Return the (X, Y) coordinate for the center point of the cell that contains the specified text.  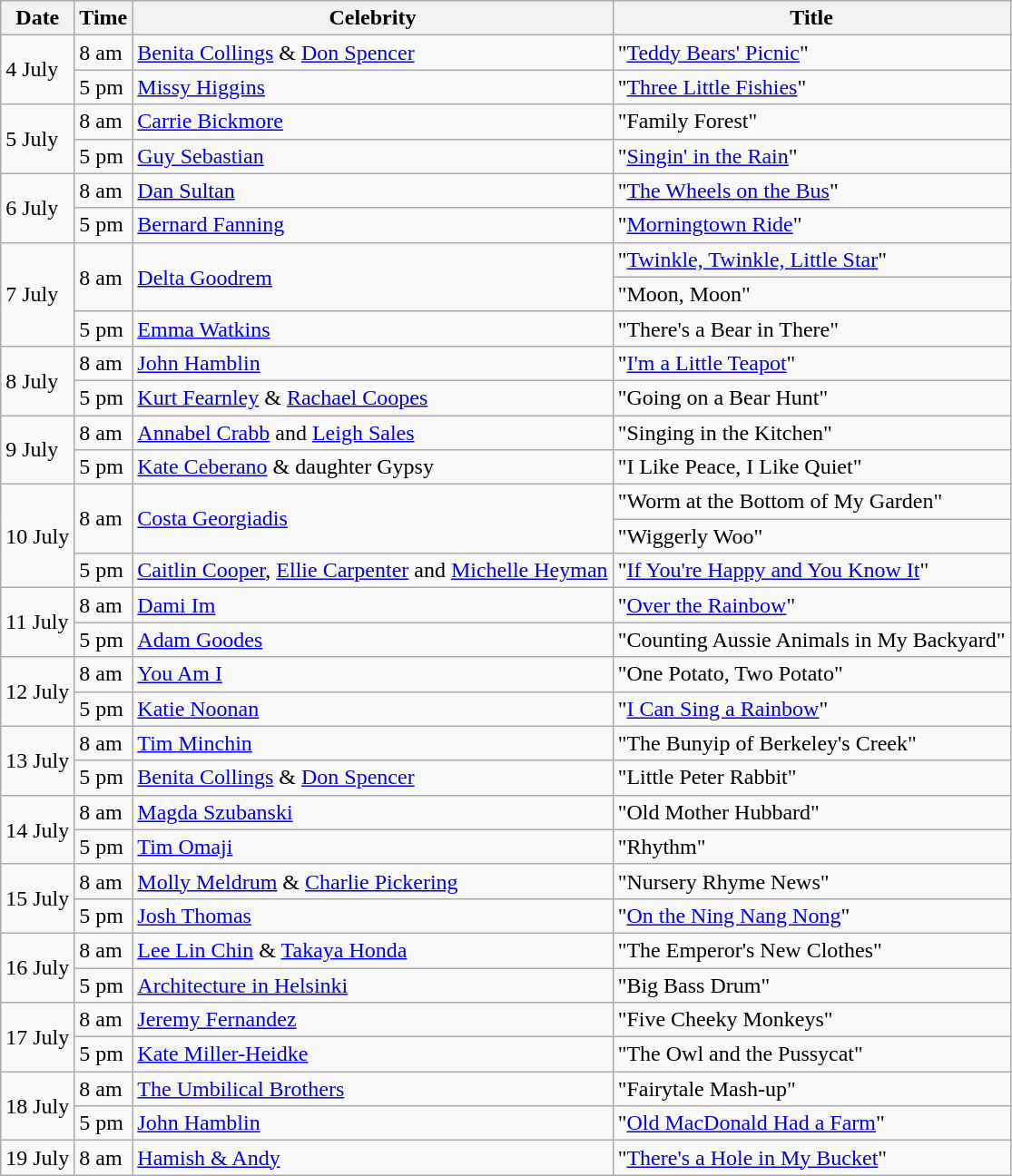
"Counting Aussie Animals in My Backyard" (811, 640)
16 July (38, 967)
17 July (38, 1037)
Jeremy Fernandez (372, 1020)
"Morningtown Ride" (811, 225)
"Old MacDonald Had a Farm" (811, 1123)
"Rhythm" (811, 847)
"Little Peter Rabbit" (811, 778)
Carrie Bickmore (372, 122)
"Going on a Bear Hunt" (811, 397)
Dan Sultan (372, 191)
Hamish & Andy (372, 1158)
"Singin' in the Rain" (811, 156)
Guy Sebastian (372, 156)
"One Potato, Two Potato" (811, 674)
"Moon, Moon" (811, 294)
"Five Cheeky Monkeys" (811, 1020)
Kurt Fearnley & Rachael Coopes (372, 397)
"Three Little Fishies" (811, 87)
"On the Ning Nang Nong" (811, 916)
"The Bunyip of Berkeley's Creek" (811, 743)
"There's a Hole in My Bucket" (811, 1158)
"Family Forest" (811, 122)
Emma Watkins (372, 328)
Title (811, 18)
9 July (38, 450)
Architecture in Helsinki (372, 985)
Bernard Fanning (372, 225)
11 July (38, 622)
18 July (38, 1106)
You Am I (372, 674)
"I Like Peace, I Like Quiet" (811, 467)
"Nursery Rhyme News" (811, 881)
Celebrity (372, 18)
"I'm a Little Teapot" (811, 363)
Costa Georgiadis (372, 519)
Josh Thomas (372, 916)
15 July (38, 898)
"The Wheels on the Bus" (811, 191)
"Worm at the Bottom of My Garden" (811, 502)
"Twinkle, Twinkle, Little Star" (811, 260)
"Big Bass Drum" (811, 985)
4 July (38, 70)
Annabel Crabb and Leigh Sales (372, 433)
"There's a Bear in There" (811, 328)
Katie Noonan (372, 709)
"Old Mother Hubbard" (811, 812)
10 July (38, 536)
8 July (38, 380)
"Wiggerly Woo" (811, 536)
"I Can Sing a Rainbow" (811, 709)
Lee Lin Chin & Takaya Honda (372, 950)
Dami Im (372, 605)
Time (103, 18)
"The Emperor's New Clothes" (811, 950)
7 July (38, 294)
19 July (38, 1158)
Date (38, 18)
14 July (38, 829)
"Singing in the Kitchen" (811, 433)
"The Owl and the Pussycat" (811, 1054)
5 July (38, 139)
6 July (38, 208)
Caitlin Cooper, Ellie Carpenter and Michelle Heyman (372, 571)
Missy Higgins (372, 87)
Tim Omaji (372, 847)
"If You're Happy and You Know It" (811, 571)
"Over the Rainbow" (811, 605)
Molly Meldrum & Charlie Pickering (372, 881)
13 July (38, 760)
Tim Minchin (372, 743)
Kate Ceberano & daughter Gypsy (372, 467)
12 July (38, 691)
"Fairytale Mash-up" (811, 1089)
"Teddy Bears' Picnic" (811, 53)
Delta Goodrem (372, 277)
Adam Goodes (372, 640)
Magda Szubanski (372, 812)
The Umbilical Brothers (372, 1089)
Kate Miller-Heidke (372, 1054)
